Pinpoint the cell where the given text exists, returning its (X, Y) midpoint coordinate. 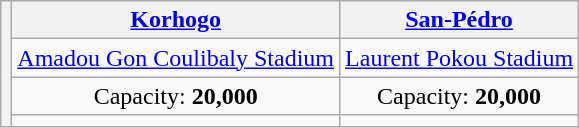
Laurent Pokou Stadium (460, 58)
San-Pédro (460, 20)
Amadou Gon Coulibaly Stadium (176, 58)
Korhogo (176, 20)
